Return the (x, y) coordinate for the center point of the cell that contains the specified text.  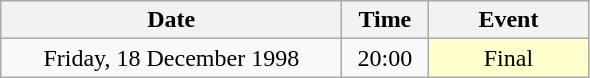
Time (385, 20)
Friday, 18 December 1998 (172, 58)
Date (172, 20)
Final (508, 58)
20:00 (385, 58)
Event (508, 20)
